Determine the [x, y] coordinate at the center of the cell enclosing the given text.  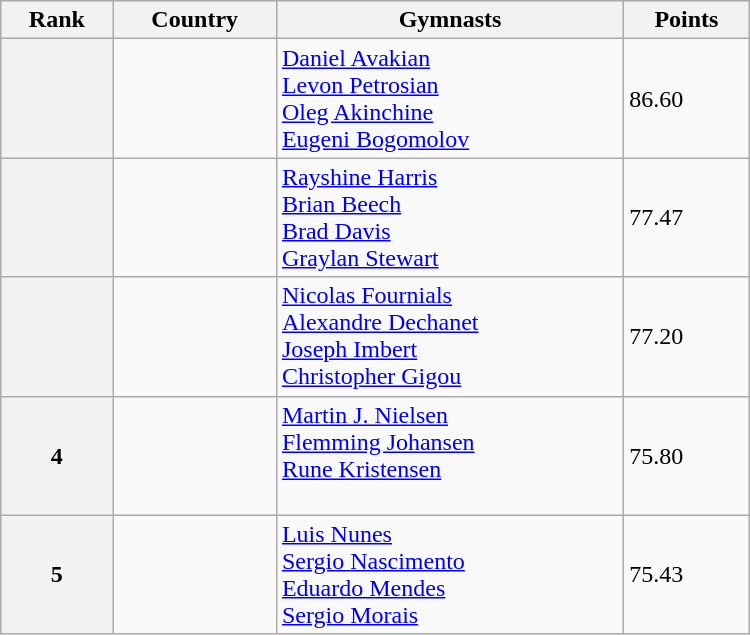
Martin J. Nielsen Flemming Johansen Rune Kristensen [450, 456]
77.47 [687, 218]
5 [57, 574]
Rayshine Harris Brian Beech Brad Davis Graylan Stewart [450, 218]
Gymnasts [450, 20]
Points [687, 20]
77.20 [687, 336]
Country [194, 20]
86.60 [687, 98]
Luis Nunes Sergio Nascimento Eduardo Mendes Sergio Morais [450, 574]
75.80 [687, 456]
Daniel Avakian Levon Petrosian Oleg Akinchine Eugeni Bogomolov [450, 98]
4 [57, 456]
Nicolas Fournials Alexandre Dechanet Joseph Imbert Christopher Gigou [450, 336]
75.43 [687, 574]
Rank [57, 20]
